For the text-containing cell, return its midpoint in (x, y) coordinate format. 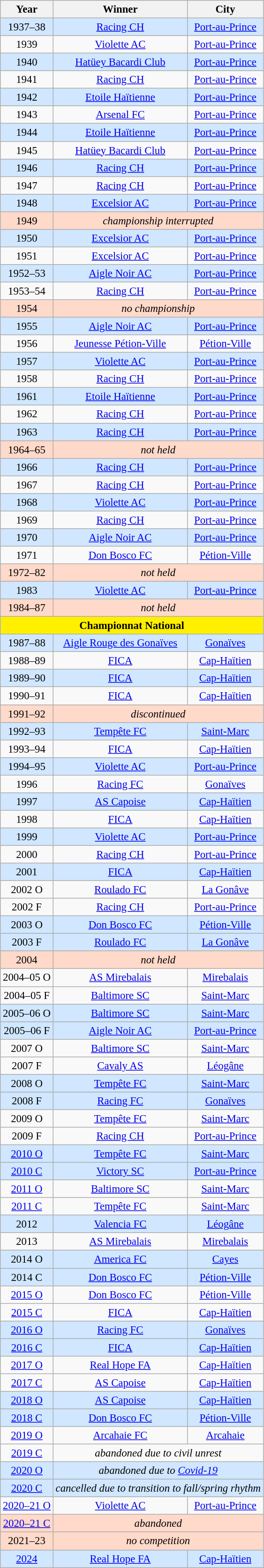
discontinued (158, 714)
2016 O (27, 1330)
City (226, 9)
1984–87 (27, 608)
1983 (27, 591)
2015 O (27, 1294)
2004–05 O (27, 978)
1956 (27, 344)
2017 C (27, 1383)
2002 O (27, 890)
2005–06 F (27, 1030)
1942 (27, 97)
2020–21 O (27, 1506)
1940 (27, 62)
1952–53 (27, 274)
2011 O (27, 1189)
1958 (27, 379)
2003 F (27, 942)
2017 O (27, 1365)
2010 C (27, 1171)
1963 (27, 432)
1967 (27, 485)
cancelled due to transition to fall/spring rhythm (158, 1488)
Victory SC (120, 1171)
1971 (27, 555)
1946 (27, 168)
1949 (27, 221)
1991–92 (27, 714)
2011 C (27, 1206)
1968 (27, 503)
2018 O (27, 1400)
championship interrupted (158, 221)
2010 O (27, 1154)
1962 (27, 414)
Arcahaie (226, 1435)
Aigle Rouge des Gonaïves (120, 643)
2007 O (27, 1048)
abandoned due to Covid-19 (158, 1471)
1969 (27, 520)
2007 F (27, 1066)
abandoned (158, 1524)
2009 F (27, 1136)
1953–54 (27, 291)
1957 (27, 362)
1993–94 (27, 749)
1941 (27, 80)
no competition (158, 1541)
1939 (27, 44)
2008 O (27, 1083)
2014 O (27, 1259)
2005–06 O (27, 1013)
1950 (27, 238)
2020 C (27, 1488)
2001 (27, 872)
Arcahaie FC (120, 1435)
1948 (27, 203)
1988–89 (27, 661)
2003 O (27, 925)
1987–88 (27, 643)
2021–23 (27, 1541)
1997 (27, 802)
2009 O (27, 1118)
2019 C (27, 1453)
1951 (27, 256)
2004 (27, 960)
2012 (27, 1224)
2015 C (27, 1312)
1937–38 (27, 27)
2013 (27, 1242)
1947 (27, 185)
Arsenal FC (120, 115)
1954 (27, 309)
Jeunesse Pétion-Ville (120, 344)
1955 (27, 326)
1944 (27, 133)
2004–05 F (27, 995)
2018 C (27, 1418)
1964–65 (27, 450)
1943 (27, 115)
1966 (27, 467)
America FC (120, 1259)
Cavaly AS (120, 1066)
2020–21 C (27, 1524)
1945 (27, 150)
no championship (158, 309)
1999 (27, 837)
2016 C (27, 1347)
Championnat National (132, 626)
1972–82 (27, 573)
1998 (27, 819)
Winner (120, 9)
1989–90 (27, 679)
2008 F (27, 1101)
1994–95 (27, 766)
1970 (27, 538)
2020 O (27, 1471)
Valencia FC (120, 1224)
Year (27, 9)
2000 (27, 854)
2014 C (27, 1277)
1961 (27, 397)
2024 (27, 1559)
1990–91 (27, 696)
abandoned due to civil unrest (158, 1453)
2019 O (27, 1435)
Cayes (226, 1259)
1992–93 (27, 731)
2002 F (27, 907)
1996 (27, 784)
